Return [x, y] of the center of cell containing provided text 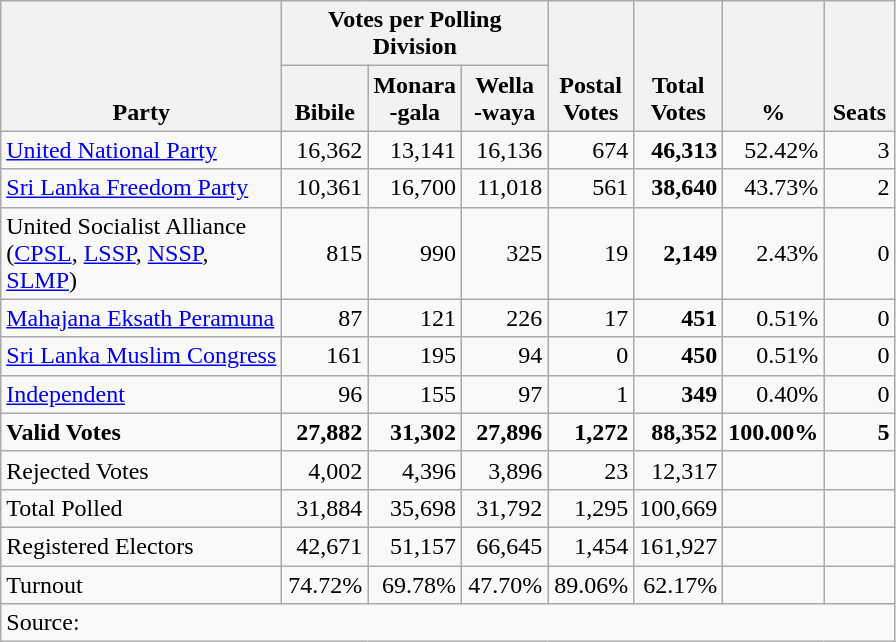
Valid Votes [142, 432]
Turnout [142, 585]
Source: [448, 623]
10,361 [325, 188]
2.43% [774, 253]
Monara-gala [415, 98]
96 [325, 394]
% [774, 66]
31,302 [415, 432]
19 [591, 253]
35,698 [415, 508]
226 [505, 318]
161,927 [678, 546]
88,352 [678, 432]
1,295 [591, 508]
31,884 [325, 508]
46,313 [678, 150]
1,272 [591, 432]
Party [142, 66]
3 [860, 150]
17 [591, 318]
United National Party [142, 150]
349 [678, 394]
Mahajana Eksath Peramuna [142, 318]
161 [325, 356]
11,018 [505, 188]
195 [415, 356]
74.72% [325, 585]
121 [415, 318]
38,640 [678, 188]
3,896 [505, 470]
4,396 [415, 470]
47.70% [505, 585]
16,136 [505, 150]
Sri Lanka Muslim Congress [142, 356]
990 [415, 253]
23 [591, 470]
561 [591, 188]
69.78% [415, 585]
Total Votes [678, 66]
674 [591, 150]
94 [505, 356]
89.06% [591, 585]
12,317 [678, 470]
325 [505, 253]
1 [591, 394]
155 [415, 394]
Sri Lanka Freedom Party [142, 188]
PostalVotes [591, 66]
United Socialist Alliance(CPSL, LSSP, NSSP, SLMP) [142, 253]
1,454 [591, 546]
Independent [142, 394]
27,896 [505, 432]
62.17% [678, 585]
31,792 [505, 508]
52.42% [774, 150]
0.40% [774, 394]
Votes per Polling Division [415, 34]
87 [325, 318]
27,882 [325, 432]
Bibile [325, 98]
51,157 [415, 546]
16,700 [415, 188]
42,671 [325, 546]
97 [505, 394]
Registered Electors [142, 546]
100.00% [774, 432]
43.73% [774, 188]
5 [860, 432]
2,149 [678, 253]
13,141 [415, 150]
Total Polled [142, 508]
100,669 [678, 508]
66,645 [505, 546]
815 [325, 253]
Seats [860, 66]
2 [860, 188]
4,002 [325, 470]
450 [678, 356]
Rejected Votes [142, 470]
Wella-waya [505, 98]
451 [678, 318]
16,362 [325, 150]
